Pinpoint the cell where the given text exists, returning its [x, y] midpoint coordinate. 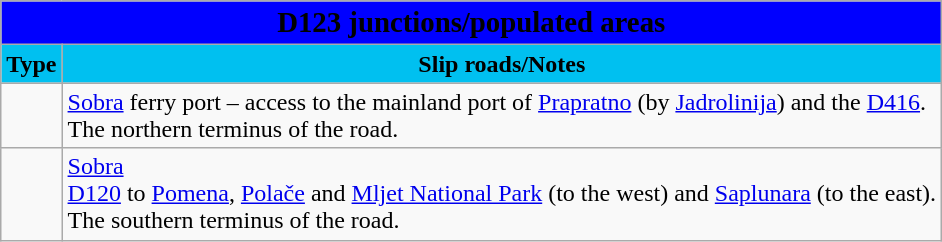
Sobra ferry port – access to the mainland port of Prapratno (by Jadrolinija) and the D416.The northern terminus of the road. [502, 116]
Slip roads/Notes [502, 64]
D123 junctions/populated areas [472, 23]
Sobra D120 to Pomena, Polače and Mljet National Park (to the west) and Saplunara (to the east).The southern terminus of the road. [502, 194]
Type [32, 64]
